Output the (X, Y) coordinate of the center of the cell containing the given text.  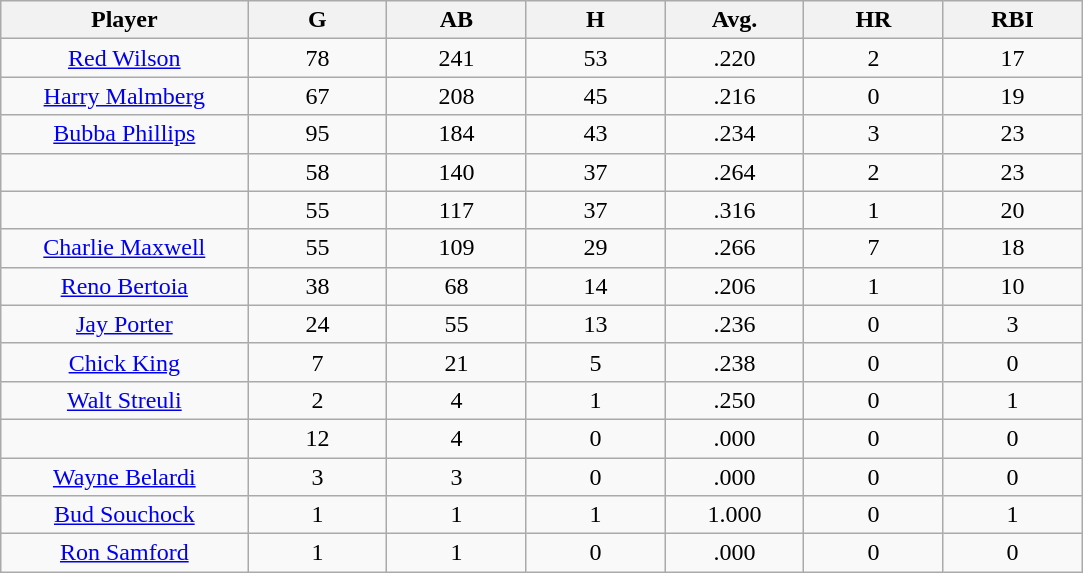
45 (596, 96)
14 (596, 286)
29 (596, 248)
Avg. (734, 20)
AB (456, 20)
.316 (734, 210)
.250 (734, 400)
Chick King (124, 362)
Harry Malmberg (124, 96)
Wayne Belardi (124, 477)
12 (318, 438)
5 (596, 362)
G (318, 20)
13 (596, 324)
1.000 (734, 515)
.238 (734, 362)
H (596, 20)
.234 (734, 134)
43 (596, 134)
241 (456, 58)
HR (874, 20)
109 (456, 248)
24 (318, 324)
Bud Souchock (124, 515)
.216 (734, 96)
Red Wilson (124, 58)
.220 (734, 58)
10 (1012, 286)
21 (456, 362)
17 (1012, 58)
117 (456, 210)
Ron Samford (124, 553)
.266 (734, 248)
Player (124, 20)
.236 (734, 324)
38 (318, 286)
184 (456, 134)
208 (456, 96)
140 (456, 172)
58 (318, 172)
Walt Streuli (124, 400)
68 (456, 286)
95 (318, 134)
67 (318, 96)
RBI (1012, 20)
18 (1012, 248)
Reno Bertoia (124, 286)
19 (1012, 96)
Jay Porter (124, 324)
78 (318, 58)
Charlie Maxwell (124, 248)
.206 (734, 286)
.264 (734, 172)
20 (1012, 210)
Bubba Phillips (124, 134)
53 (596, 58)
